Provide the [X, Y] coordinate of the cell's center where the given text is located.  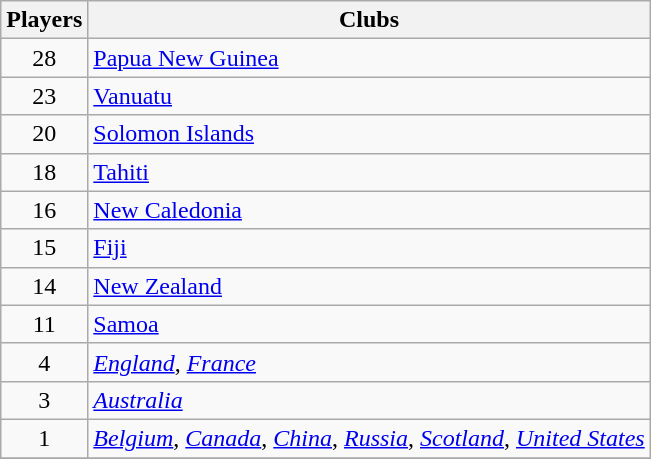
Samoa [369, 324]
Vanuatu [369, 96]
Australia [369, 400]
Belgium, Canada, China, Russia, Scotland, United States [369, 438]
23 [44, 96]
Fiji [369, 248]
1 [44, 438]
New Zealand [369, 286]
3 [44, 400]
14 [44, 286]
Papua New Guinea [369, 58]
Players [44, 20]
16 [44, 210]
Clubs [369, 20]
20 [44, 134]
Tahiti [369, 172]
15 [44, 248]
Solomon Islands [369, 134]
18 [44, 172]
New Caledonia [369, 210]
11 [44, 324]
4 [44, 362]
28 [44, 58]
England, France [369, 362]
